Determine the [x, y] coordinate at the center of the cell enclosing the given text.  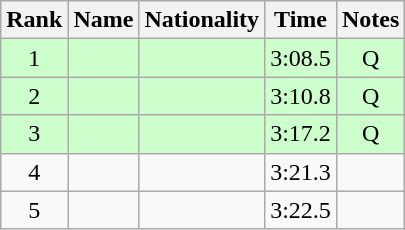
3:22.5 [301, 210]
3:21.3 [301, 172]
Name [104, 20]
1 [34, 58]
4 [34, 172]
Nationality [202, 20]
Rank [34, 20]
Notes [370, 20]
3:10.8 [301, 96]
2 [34, 96]
3 [34, 134]
5 [34, 210]
Time [301, 20]
3:17.2 [301, 134]
3:08.5 [301, 58]
